Detect which cell encompasses the target text, then output its (x, y) center coordinate. 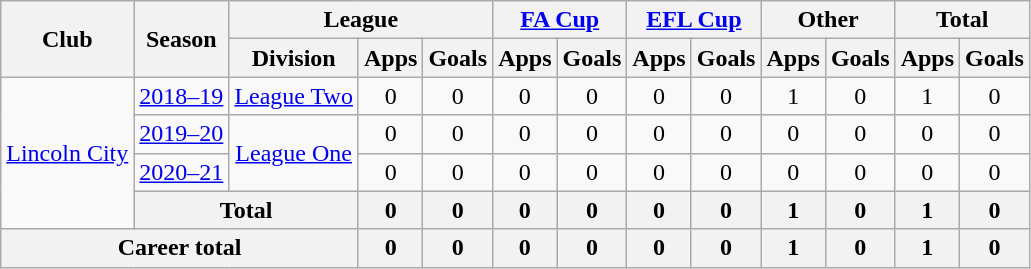
2018–19 (182, 96)
Division (294, 58)
Season (182, 39)
2020–21 (182, 172)
Other (828, 20)
2019–20 (182, 134)
Club (68, 39)
League Two (294, 96)
FA Cup (560, 20)
EFL Cup (694, 20)
League One (294, 153)
Lincoln City (68, 153)
League (361, 20)
Career total (180, 248)
